Return the [x, y] coordinate for the center point of the cell that contains the specified text.  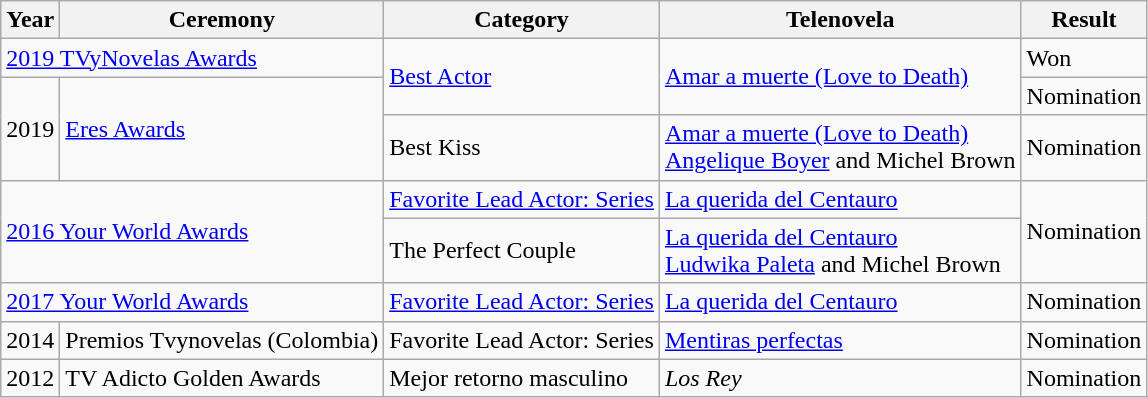
Premios Tvynovelas (Colombia) [222, 340]
The Perfect Couple [522, 250]
2019 [30, 128]
2014 [30, 340]
2012 [30, 378]
Amar a muerte (Love to Death)Angelique Boyer and Michel Brown [840, 148]
La querida del CentauroLudwika Paleta and Michel Brown [840, 250]
Best Kiss [522, 148]
Los Rey [840, 378]
2017 Your World Awards [192, 302]
2019 TVyNovelas Awards [192, 58]
Telenovela [840, 20]
Category [522, 20]
Result [1084, 20]
Eres Awards [222, 128]
Amar a muerte (Love to Death) [840, 77]
Mentiras perfectas [840, 340]
Ceremony [222, 20]
2016 Your World Awards [192, 232]
TV Adicto Golden Awards [222, 378]
Mejor retorno masculino [522, 378]
Won [1084, 58]
Year [30, 20]
Best Actor [522, 77]
